Provide the [X, Y] coordinate of the cell's center where the given text is located.  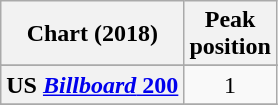
Peak position [230, 34]
Chart (2018) [92, 34]
1 [230, 85]
US Billboard 200 [92, 85]
